For the text-containing cell, return its midpoint in [x, y] coordinate format. 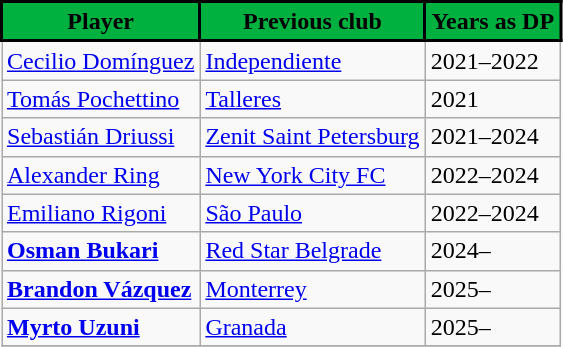
2021 [492, 99]
Brandon Vázquez [101, 289]
Osman Bukari [101, 251]
2021–2022 [492, 60]
Years as DP [492, 22]
New York City FC [312, 175]
Granada [312, 327]
Emiliano Rigoni [101, 213]
Sebastián Driussi [101, 137]
Zenit Saint Petersburg [312, 137]
Independiente [312, 60]
Player [101, 22]
Red Star Belgrade [312, 251]
Alexander Ring [101, 175]
Previous club [312, 22]
Myrto Uzuni [101, 327]
São Paulo [312, 213]
Tomás Pochettino [101, 99]
Monterrey [312, 289]
2024– [492, 251]
Cecilio Domínguez [101, 60]
Talleres [312, 99]
2021–2024 [492, 137]
